Extract the (X, Y) coordinate from the center of the cell holding the provided text.  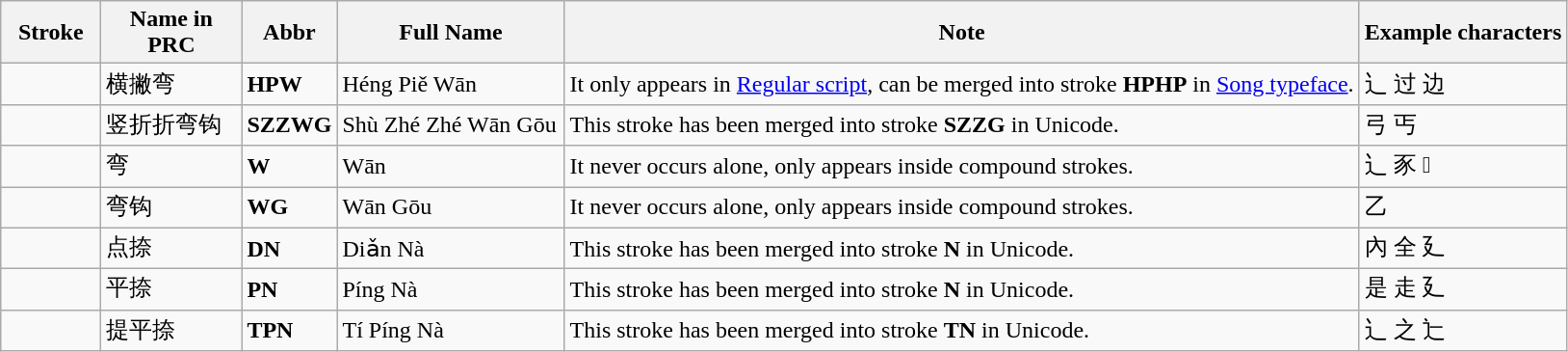
HPW (289, 85)
PN (289, 289)
Shù Zhé Zhé Wān Gōu (451, 125)
Full Name (451, 33)
Note (961, 33)
辶 豕 𢀓 (1463, 166)
This stroke has been merged into stroke SZZG in Unicode. (961, 125)
弓 丐 (1463, 125)
TPN (289, 330)
弯钩 (171, 208)
It only appears in Regular script, can be merged into stroke HPHP in Song typeface. (961, 85)
乙 (1463, 208)
Stroke (51, 33)
W (289, 166)
Píng Nà (451, 289)
辶 过 边 (1463, 85)
Héng Piě Wān (451, 85)
提平捺 (171, 330)
点捺 (171, 249)
Name in PRC (171, 33)
Wān (451, 166)
內 全 廴 (1463, 249)
Abbr (289, 33)
SZZWG (289, 125)
Example characters (1463, 33)
WG (289, 208)
平捺 (171, 289)
是 走 廴 (1463, 289)
弯 (171, 166)
竖折折弯钩 (171, 125)
横撇弯 (171, 85)
Wān Gōu (451, 208)
This stroke has been merged into stroke TN in Unicode. (961, 330)
Diǎn Nà (451, 249)
Tí Píng Nà (451, 330)
辶 之 辷 (1463, 330)
DN (289, 249)
